Pinpoint the cell where the given text exists, returning its (X, Y) midpoint coordinate. 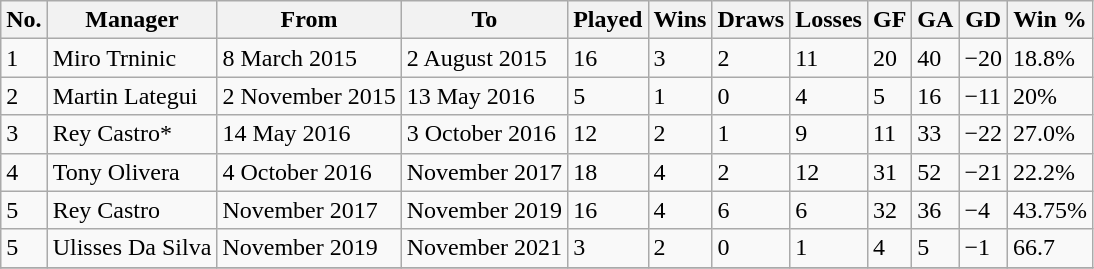
Manager (132, 20)
3 October 2016 (484, 134)
Tony Olivera (132, 172)
Miro Trninic (132, 58)
8 March 2015 (309, 58)
−22 (984, 134)
20 (889, 58)
13 May 2016 (484, 96)
GA (936, 20)
−21 (984, 172)
GD (984, 20)
−11 (984, 96)
−4 (984, 210)
GF (889, 20)
18 (608, 172)
14 May 2016 (309, 134)
52 (936, 172)
20% (1050, 96)
40 (936, 58)
36 (936, 210)
4 October 2016 (309, 172)
From (309, 20)
31 (889, 172)
Win % (1050, 20)
22.2% (1050, 172)
2 August 2015 (484, 58)
November 2021 (484, 248)
Draws (751, 20)
−20 (984, 58)
Losses (829, 20)
No. (24, 20)
27.0% (1050, 134)
32 (889, 210)
−1 (984, 248)
18.8% (1050, 58)
43.75% (1050, 210)
Ulisses Da Silva (132, 248)
Martin Lategui (132, 96)
Played (608, 20)
Rey Castro (132, 210)
Rey Castro* (132, 134)
66.7 (1050, 248)
Wins (680, 20)
To (484, 20)
2 November 2015 (309, 96)
9 (829, 134)
33 (936, 134)
